From the cell containing the given text, extract its center point as (X, Y) coordinate. 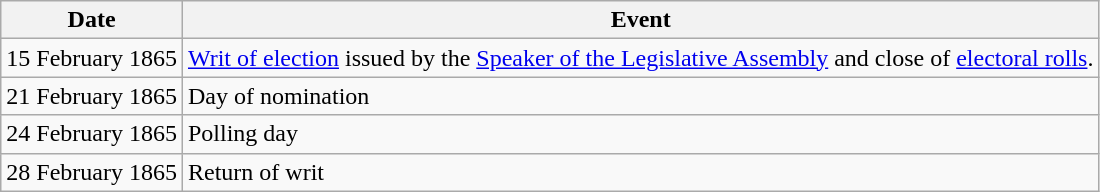
Writ of election issued by the Speaker of the Legislative Assembly and close of electoral rolls. (640, 58)
21 February 1865 (92, 96)
Date (92, 20)
28 February 1865 (92, 172)
Event (640, 20)
24 February 1865 (92, 134)
Day of nomination (640, 96)
Polling day (640, 134)
15 February 1865 (92, 58)
Return of writ (640, 172)
